Identify which cell holds the provided text, then report its (x, y) central coordinate. 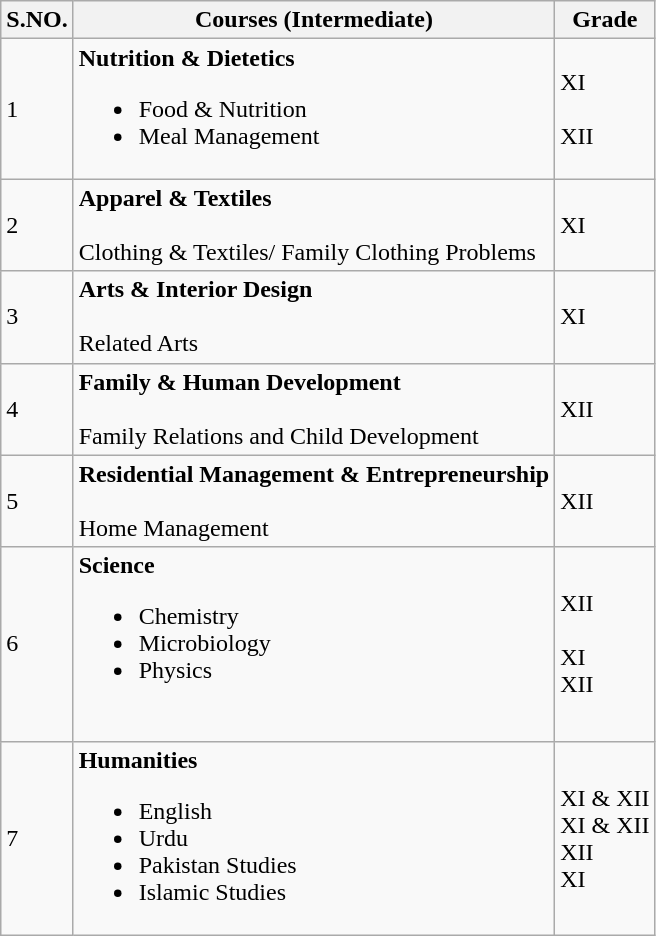
Apparel & TextilesClothing & Textiles/ Family Clothing Problems (314, 225)
Arts & Interior DesignRelated Arts (314, 317)
3 (37, 317)
XIXII (605, 109)
2 (37, 225)
Nutrition & DieteticsFood & NutritionMeal Management (314, 109)
7 (37, 838)
S.NO. (37, 20)
5 (37, 501)
Courses (Intermediate) (314, 20)
Grade (605, 20)
Residential Management & EntrepreneurshipHome Management (314, 501)
ScienceChemistryMicrobiologyPhysics (314, 644)
XI & XIIXI & XII XII XI (605, 838)
4 (37, 409)
1 (37, 109)
HumanitiesEnglishUrduPakistan StudiesIslamic Studies (314, 838)
Family & Human DevelopmentFamily Relations and Child Development (314, 409)
6 (37, 644)
XIIXI XII (605, 644)
